Detect which cell encompasses the target text, then output its [X, Y] center coordinate. 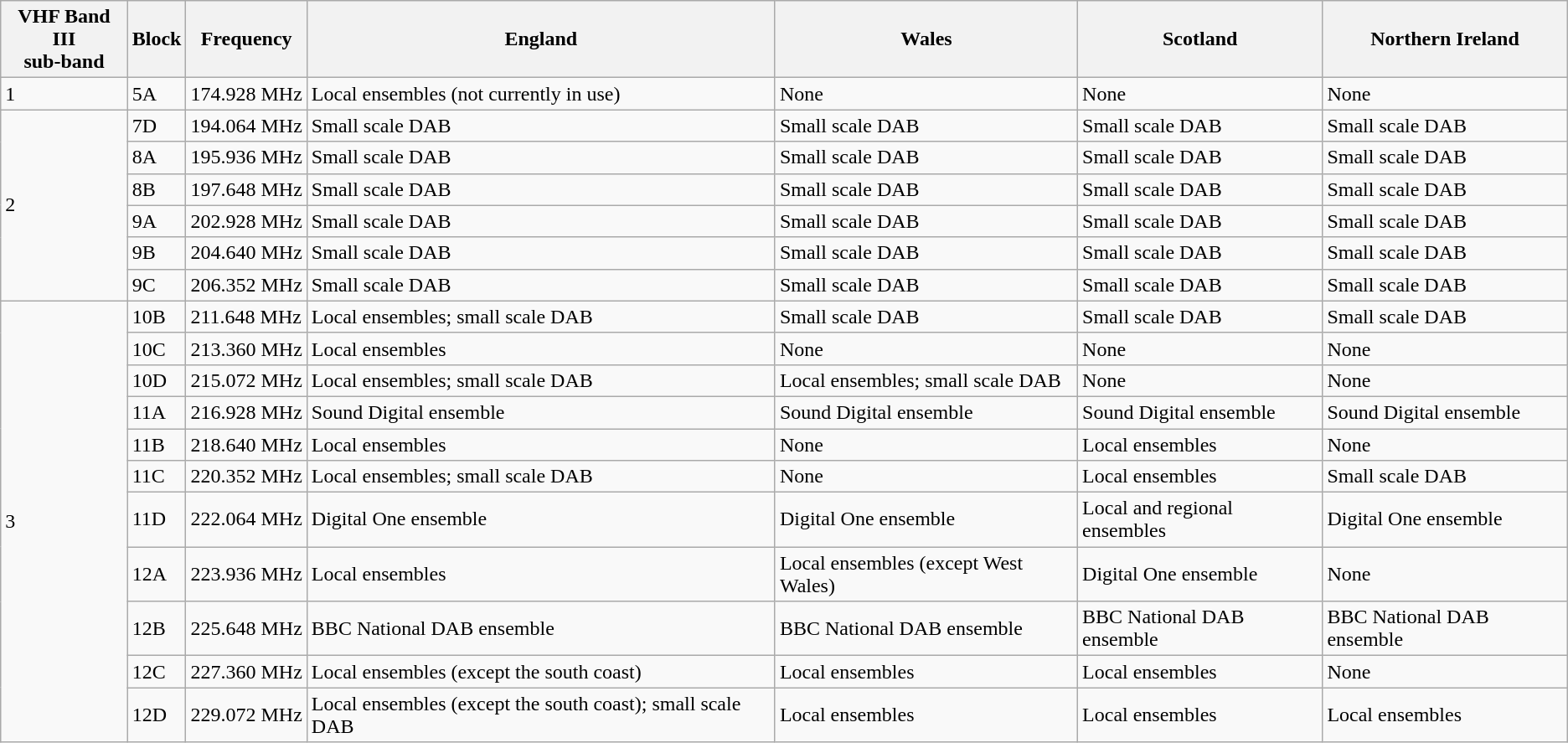
223.936 MHz [246, 575]
229.072 MHz [246, 715]
Scotland [1200, 39]
10B [157, 317]
Local and regional ensembles [1200, 519]
1 [64, 94]
Local ensembles (except the south coast) [541, 672]
Frequency [246, 39]
Local ensembles (except the south coast); small scale DAB [541, 715]
Local ensembles (not currently in use) [541, 94]
12C [157, 672]
9B [157, 253]
11C [157, 477]
12A [157, 575]
202.928 MHz [246, 221]
194.064 MHz [246, 126]
222.064 MHz [246, 519]
220.352 MHz [246, 477]
2 [64, 205]
10D [157, 380]
7D [157, 126]
11A [157, 412]
Northern Ireland [1445, 39]
VHF Band IIIsub-band [64, 39]
227.360 MHz [246, 672]
218.640 MHz [246, 445]
3 [64, 521]
197.648 MHz [246, 189]
8B [157, 189]
216.928 MHz [246, 412]
11D [157, 519]
195.936 MHz [246, 157]
225.648 MHz [246, 628]
9C [157, 285]
England [541, 39]
11B [157, 445]
10C [157, 348]
Wales [926, 39]
211.648 MHz [246, 317]
213.360 MHz [246, 348]
8A [157, 157]
204.640 MHz [246, 253]
12B [157, 628]
206.352 MHz [246, 285]
Block [157, 39]
9A [157, 221]
215.072 MHz [246, 380]
Local ensembles (except West Wales) [926, 575]
174.928 MHz [246, 94]
5A [157, 94]
12D [157, 715]
